Determine the (x, y) coordinate at the center of the cell enclosing the given text.  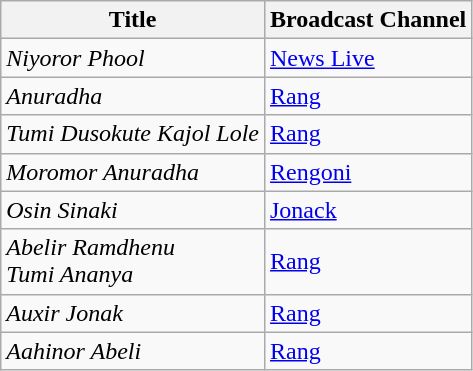
Title (133, 20)
Rengoni (368, 172)
Abelir RamdhenuTumi Ananya (133, 262)
Osin Sinaki (133, 210)
Moromor Anuradha (133, 172)
Auxir Jonak (133, 313)
News Live (368, 58)
Niyoror Phool (133, 58)
Aahinor Abeli (133, 351)
Anuradha (133, 96)
Broadcast Channel (368, 20)
Tumi Dusokute Kajol Lole (133, 134)
Jonack (368, 210)
